For the text-containing cell, return its midpoint in (x, y) coordinate format. 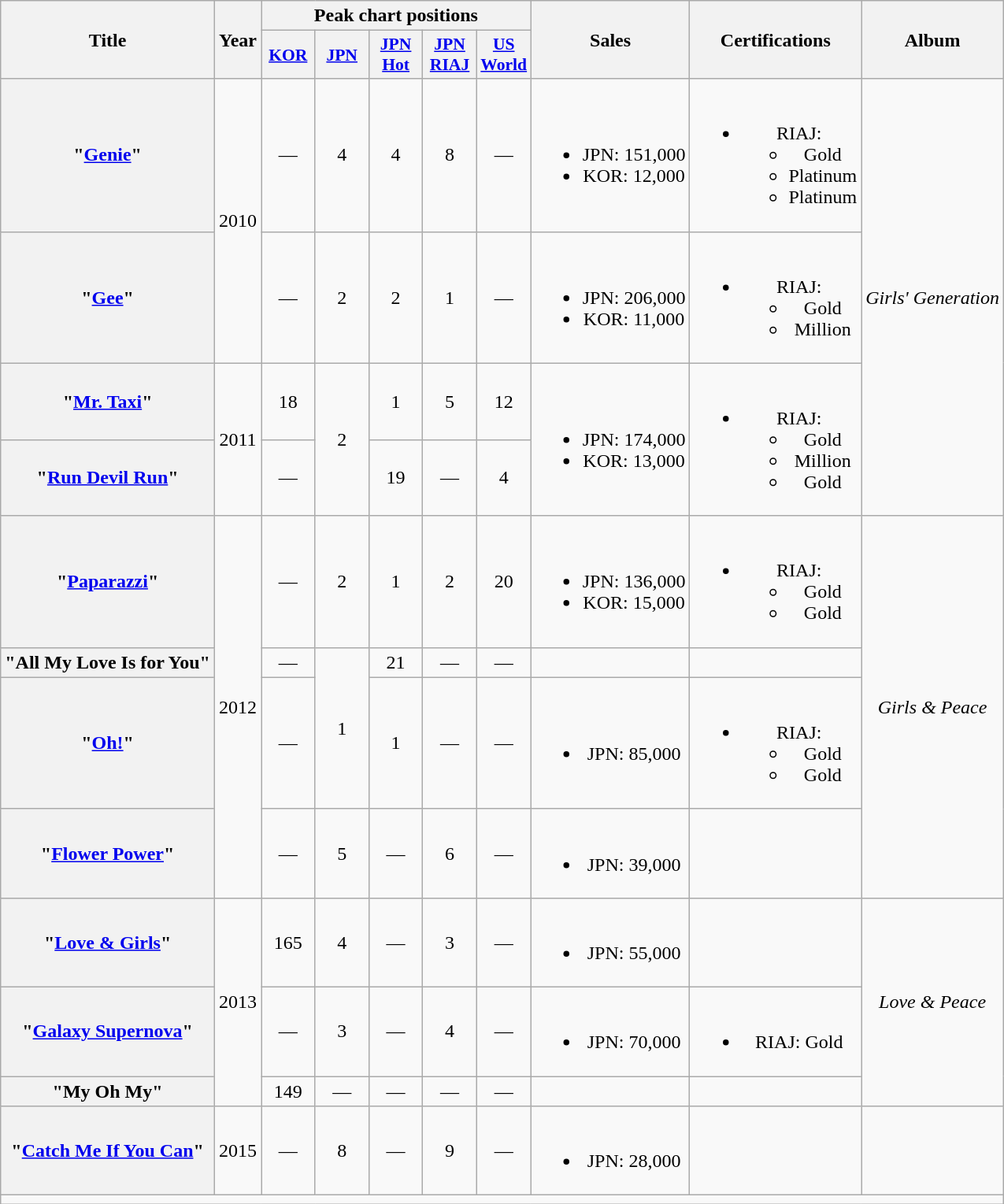
2012 (238, 707)
Sales (610, 39)
JPN: 151,000 KOR: 12,000 (610, 155)
2013 (238, 1002)
"Genie" (108, 155)
9 (450, 1151)
12 (504, 402)
20 (504, 581)
Album (932, 39)
RIAJ:Gold Platinum Platinum (776, 155)
JPN: 85,000 (610, 743)
JPN: 28,000 (610, 1151)
Certifications (776, 39)
2010 (238, 220)
"Flower Power" (108, 854)
Peak chart positions (397, 16)
JPNRIAJ (450, 55)
RIAJ:Gold Million Gold (776, 439)
"Gee" (108, 298)
JPN: 174,000 KOR: 13,000 (610, 439)
6 (450, 854)
"Galaxy Supernova" (108, 1032)
"Catch Me If You Can" (108, 1151)
RIAJ: Gold (776, 1032)
JPN (342, 55)
Year (238, 39)
2015 (238, 1151)
Girls' Generation (932, 298)
USWorld (504, 55)
JPN: 70,000 (610, 1032)
KOR (288, 55)
18 (288, 402)
JPN: 136,000 KOR: 15,000 (610, 581)
"Paparazzi" (108, 581)
JPN: 39,000 (610, 854)
2011 (238, 439)
"Love & Girls" (108, 942)
Title (108, 39)
19 (395, 477)
"Mr. Taxi" (108, 402)
21 (395, 662)
Girls & Peace (932, 707)
RIAJ:Gold Million (776, 298)
"Oh!" (108, 743)
165 (288, 942)
"Run Devil Run" (108, 477)
"All My Love Is for You" (108, 662)
JPNHot (395, 55)
JPN: 206,000 KOR: 11,000 (610, 298)
JPN: 55,000 (610, 942)
149 (288, 1091)
Love & Peace (932, 1002)
"My Oh My" (108, 1091)
